Detect which cell encompasses the target text, then output its [X, Y] center coordinate. 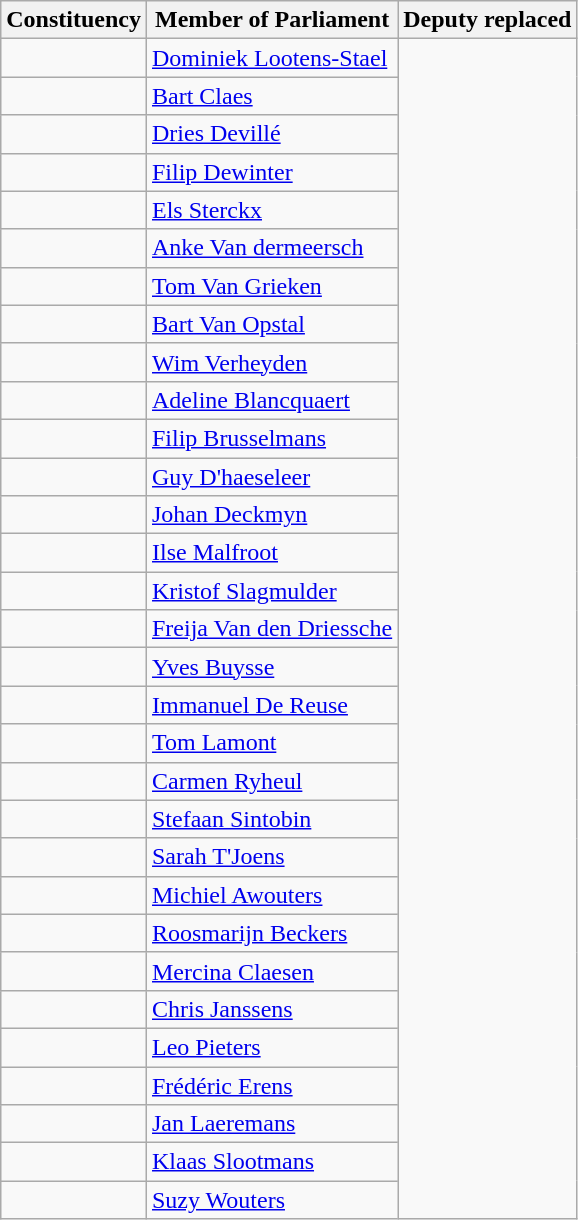
Freija Van den Driessche [272, 629]
Mercina Claesen [272, 971]
Dries Devillé [272, 134]
Immanuel De Reuse [272, 705]
Adeline Blancquaert [272, 400]
Member of Parliament [272, 20]
Dominiek Lootens-Stael [272, 58]
Tom Van Grieken [272, 286]
Roosmarijn Beckers [272, 933]
Deputy replaced [488, 20]
Carmen Ryheul [272, 781]
Leo Pieters [272, 1047]
Kristof Slagmulder [272, 591]
Yves Buysse [272, 667]
Els Sterckx [272, 210]
Johan Deckmyn [272, 515]
Klaas Slootmans [272, 1162]
Filip Brusselmans [272, 438]
Guy D'haeseleer [272, 477]
Suzy Wouters [272, 1200]
Jan Laeremans [272, 1124]
Frédéric Erens [272, 1085]
Michiel Awouters [272, 895]
Chris Janssens [272, 1009]
Bart Van Opstal [272, 324]
Anke Van dermeersch [272, 248]
Stefaan Sintobin [272, 819]
Tom Lamont [272, 743]
Wim Verheyden [272, 362]
Bart Claes [272, 96]
Ilse Malfroot [272, 553]
Constituency [74, 20]
Sarah T'Joens [272, 857]
Filip Dewinter [272, 172]
